Capture the cell that displays the provided text and extract its [x, y] central coordinate. 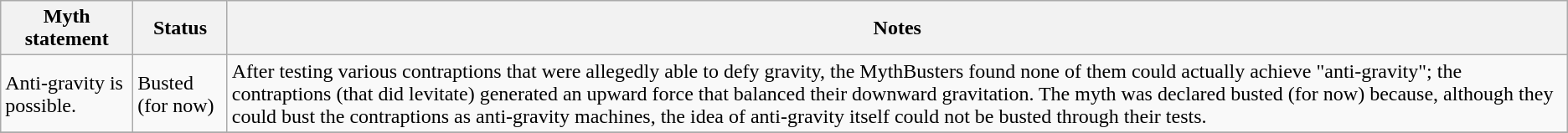
Status [181, 28]
Busted (for now) [181, 94]
Anti-gravity is possible. [67, 94]
Myth statement [67, 28]
Notes [897, 28]
